Return [X, Y] of the center of cell containing provided text 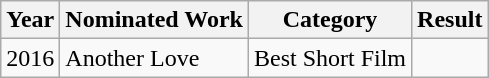
Another Love [154, 58]
Nominated Work [154, 20]
Best Short Film [330, 58]
Year [30, 20]
Result [450, 20]
Category [330, 20]
2016 [30, 58]
